From the cell containing the given text, extract its center point as [X, Y] coordinate. 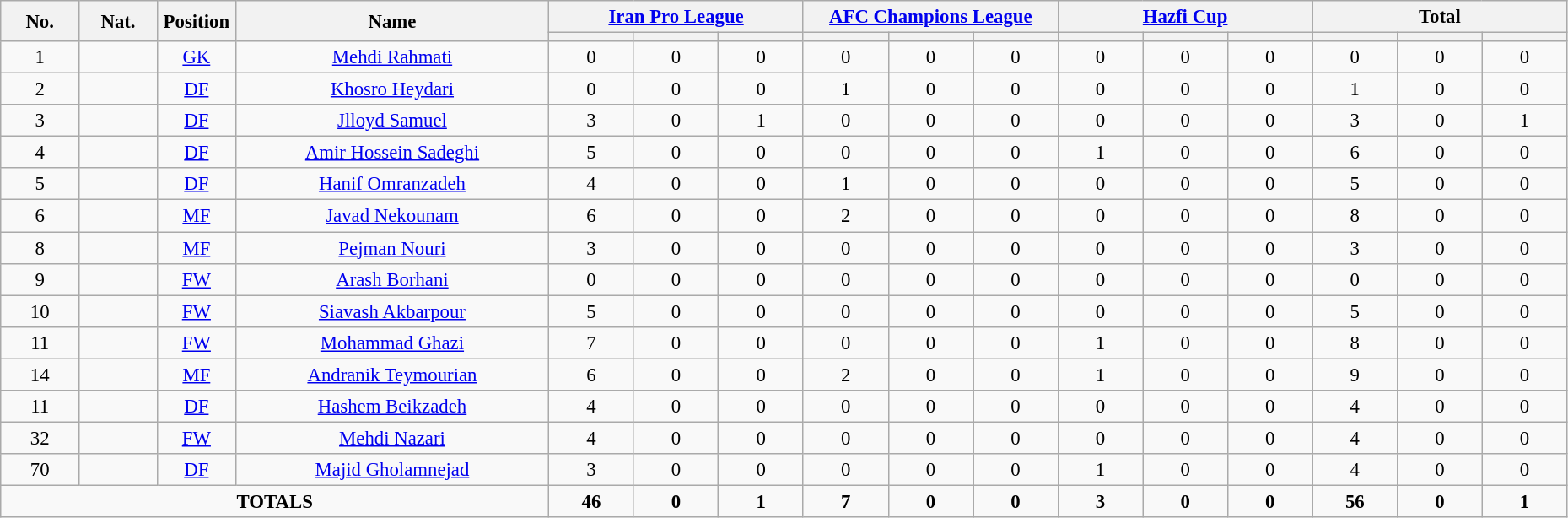
Hanif Omranzadeh [391, 185]
Pejman Nouri [391, 248]
Majid Gholamnejad [391, 470]
Nat. [118, 21]
Name [391, 21]
46 [592, 501]
Amir Hossein Sadeghi [391, 153]
70 [40, 470]
Position [196, 21]
Mehdi Nazari [391, 438]
TOTALS [275, 501]
14 [40, 375]
Javad Nekounam [391, 216]
Siavash Akbarpour [391, 311]
32 [40, 438]
Hashem Beikzadeh [391, 407]
10 [40, 311]
No. [40, 21]
AFC Champions League [930, 17]
Iran Pro League [676, 17]
56 [1355, 501]
Arash Borhani [391, 279]
Andranik Teymourian [391, 375]
Mohammad Ghazi [391, 343]
Hazfi Cup [1185, 17]
Khosro Heydari [391, 89]
Jlloyd Samuel [391, 121]
Mehdi Rahmati [391, 57]
Total [1440, 17]
GK [196, 57]
